Scan for the cell matching the given text and deliver its [x, y] coordinate at center. 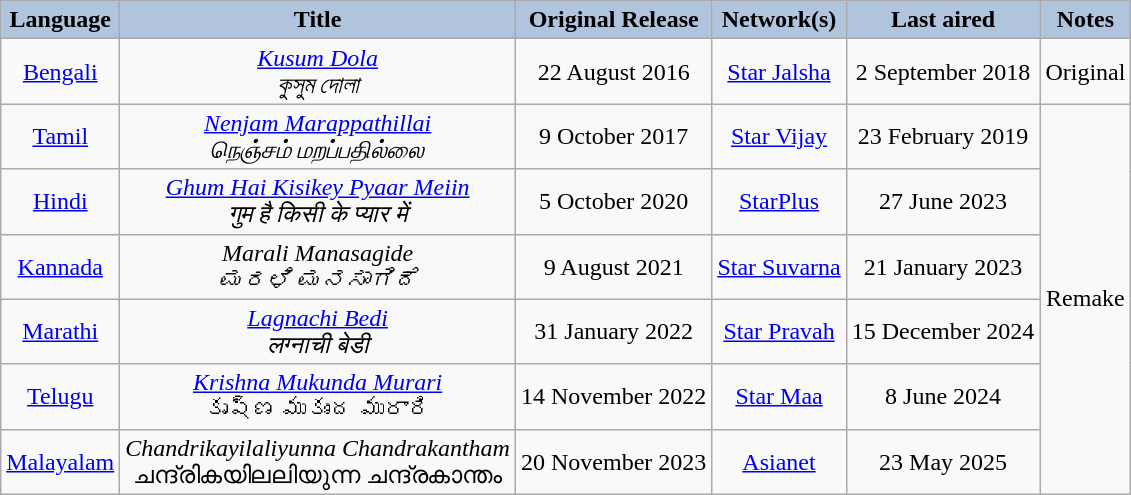
Original Release [613, 20]
Krishna Mukunda Murariకృష్ణ ముకుంద మురారి [318, 396]
Star Maa [779, 396]
Asianet [779, 462]
Original [1086, 72]
9 October 2017 [613, 136]
Ghum Hai Kisikey Pyaar Meiinगुम है किसी के प्यार में [318, 202]
Bengali [60, 72]
Remake [1086, 299]
27 June 2023 [943, 202]
8 June 2024 [943, 396]
5 October 2020 [613, 202]
Kusum Dolaকুসুম দোলা [318, 72]
31 January 2022 [613, 332]
22 August 2016 [613, 72]
Hindi [60, 202]
Star Jalsha [779, 72]
Kannada [60, 266]
9 August 2021 [613, 266]
Star Pravah [779, 332]
Lagnachi Bediलग्नाची बेडी [318, 332]
2 September 2018 [943, 72]
23 May 2025 [943, 462]
23 February 2019 [943, 136]
Notes [1086, 20]
Chandrikayilaliyunna Chandrakanthamചന്ദ്രികയിലലിയുന്ന ചന്ദ്രകാന്തം [318, 462]
14 November 2022 [613, 396]
Language [60, 20]
Last aired [943, 20]
Star Vijay [779, 136]
Star Suvarna [779, 266]
StarPlus [779, 202]
Telugu [60, 396]
Marathi [60, 332]
20 November 2023 [613, 462]
Title [318, 20]
15 December 2024 [943, 332]
Malayalam [60, 462]
Nenjam Marappathillaiநெஞ்சம் மறப்பதில்லை [318, 136]
Marali Manasagideಮರಳಿ ಮನಸಾಗಿದೆ [318, 266]
21 January 2023 [943, 266]
Tamil [60, 136]
Network(s) [779, 20]
